Provide the (X, Y) coordinate of the cell's center where the given text is located.  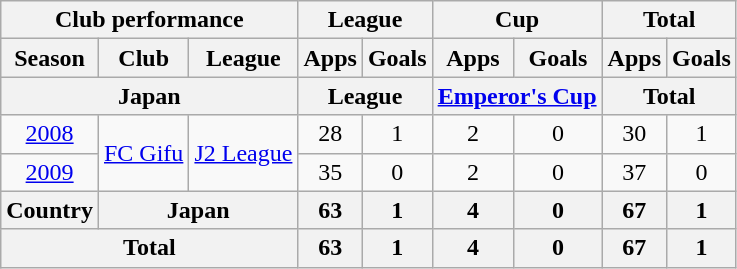
30 (634, 134)
37 (634, 172)
Country (50, 210)
FC Gifu (143, 153)
28 (330, 134)
35 (330, 172)
J2 League (244, 153)
Season (50, 58)
Emperor's Cup (517, 96)
2008 (50, 134)
Club (143, 58)
Cup (517, 20)
Club performance (150, 20)
2009 (50, 172)
